Identify which cell holds the provided text, then report its [x, y] central coordinate. 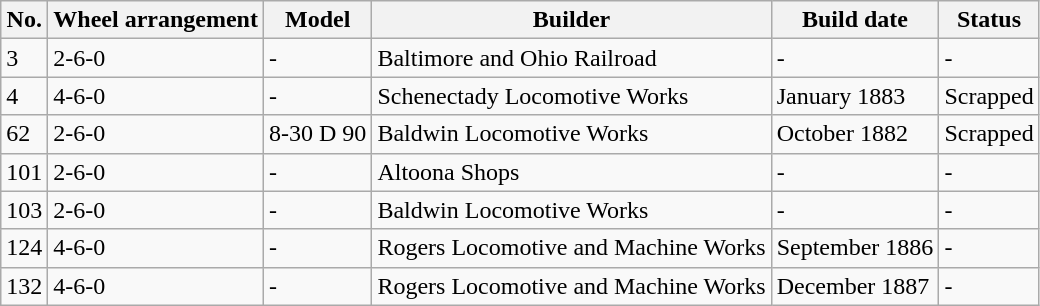
Status [989, 20]
Model [317, 20]
62 [24, 134]
December 1887 [855, 286]
4 [24, 96]
103 [24, 210]
124 [24, 248]
No. [24, 20]
101 [24, 172]
132 [24, 286]
3 [24, 58]
October 1882 [855, 134]
January 1883 [855, 96]
September 1886 [855, 248]
8-30 D 90 [317, 134]
Wheel arrangement [156, 20]
Schenectady Locomotive Works [572, 96]
Builder [572, 20]
Altoona Shops [572, 172]
Baltimore and Ohio Railroad [572, 58]
Build date [855, 20]
